Capture the cell that displays the provided text and extract its (x, y) central coordinate. 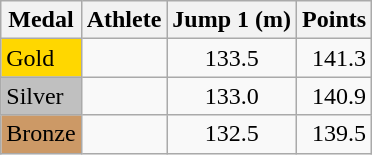
133.0 (232, 96)
Points (334, 20)
133.5 (232, 58)
Medal (41, 20)
Bronze (41, 134)
141.3 (334, 58)
140.9 (334, 96)
Gold (41, 58)
Silver (41, 96)
Athlete (124, 20)
Jump 1 (m) (232, 20)
139.5 (334, 134)
132.5 (232, 134)
